Scan for the cell matching the given text and deliver its [x, y] coordinate at center. 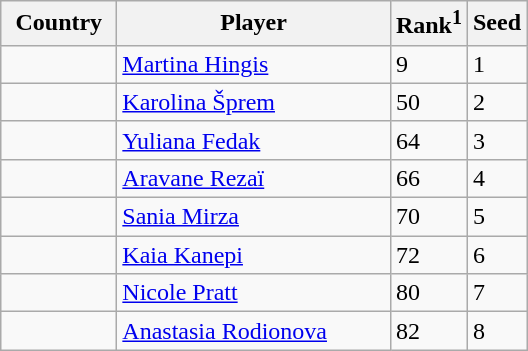
9 [428, 64]
82 [428, 331]
Country [59, 24]
8 [496, 331]
Rank1 [428, 24]
Yuliana Fedak [254, 140]
80 [428, 293]
Karolina Šprem [254, 102]
Seed [496, 24]
7 [496, 293]
Kaia Kanepi [254, 255]
Player [254, 24]
Martina Hingis [254, 64]
70 [428, 217]
5 [496, 217]
66 [428, 178]
6 [496, 255]
Sania Mirza [254, 217]
72 [428, 255]
Aravane Rezaï [254, 178]
3 [496, 140]
Anastasia Rodionova [254, 331]
50 [428, 102]
2 [496, 102]
Nicole Pratt [254, 293]
4 [496, 178]
64 [428, 140]
1 [496, 64]
